Search for the cell housing the specified text and yield its [x, y] center coordinate. 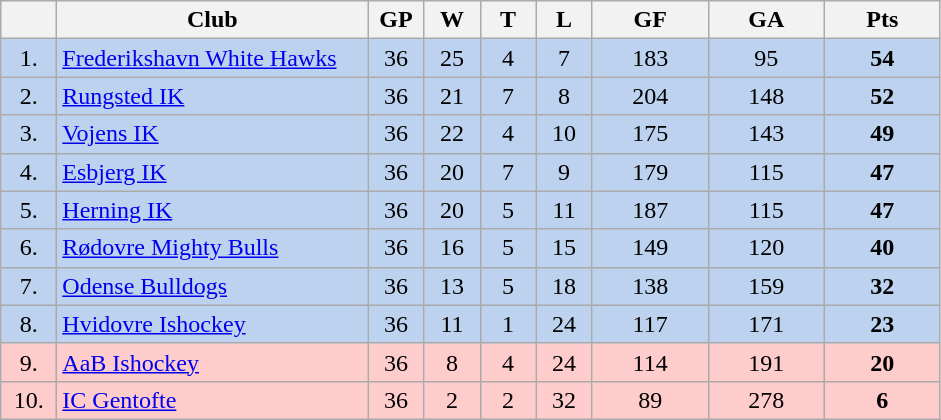
GA [766, 20]
10 [564, 134]
23 [882, 324]
3. [29, 134]
54 [882, 58]
4. [29, 172]
5. [29, 210]
89 [650, 400]
179 [650, 172]
18 [564, 286]
171 [766, 324]
25 [452, 58]
16 [452, 248]
187 [650, 210]
49 [882, 134]
175 [650, 134]
117 [650, 324]
191 [766, 362]
95 [766, 58]
7. [29, 286]
Hvidovre Ishockey [212, 324]
GF [650, 20]
120 [766, 248]
159 [766, 286]
13 [452, 286]
278 [766, 400]
Vojens IK [212, 134]
Frederikshavn White Hawks [212, 58]
149 [650, 248]
Club [212, 20]
2. [29, 96]
21 [452, 96]
1. [29, 58]
W [452, 20]
L [564, 20]
15 [564, 248]
Odense Bulldogs [212, 286]
143 [766, 134]
40 [882, 248]
148 [766, 96]
IC Gentofte [212, 400]
138 [650, 286]
52 [882, 96]
Rungsted IK [212, 96]
Rødovre Mighty Bulls [212, 248]
10. [29, 400]
AaB Ishockey [212, 362]
114 [650, 362]
6. [29, 248]
T [508, 20]
Herning IK [212, 210]
22 [452, 134]
Esbjerg IK [212, 172]
1 [508, 324]
8. [29, 324]
9. [29, 362]
183 [650, 58]
Pts [882, 20]
9 [564, 172]
6 [882, 400]
GP [396, 20]
204 [650, 96]
